For the text-containing cell, return its midpoint in (X, Y) coordinate format. 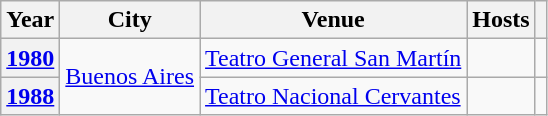
City (130, 20)
Year (30, 20)
Teatro Nacional Cervantes (334, 96)
Venue (334, 20)
1988 (30, 96)
Teatro General San Martín (334, 58)
Buenos Aires (130, 77)
1980 (30, 58)
Hosts (501, 20)
